Search for the cell housing the specified text and yield its (x, y) center coordinate. 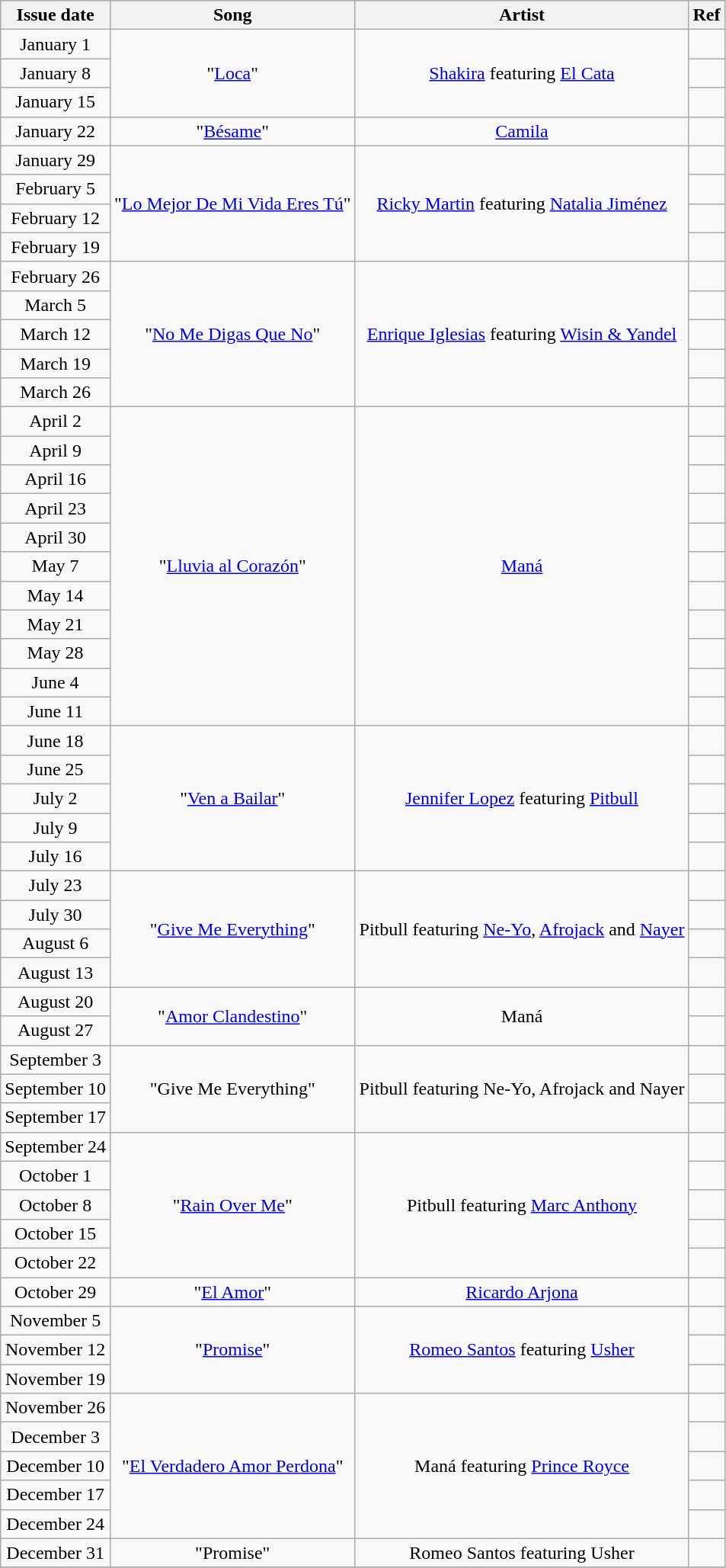
August 13 (56, 973)
"Lo Mejor De Mi Vida Eres Tú" (232, 204)
Ref (707, 15)
February 26 (56, 276)
Song (232, 15)
Issue date (56, 15)
January 22 (56, 131)
Enrique Iglesias featuring Wisin & Yandel (522, 334)
July 2 (56, 798)
October 22 (56, 1262)
June 25 (56, 769)
December 3 (56, 1437)
December 24 (56, 1524)
January 29 (56, 160)
Jennifer Lopez featuring Pitbull (522, 798)
"El Verdadero Amor Perdona" (232, 1466)
December 17 (56, 1495)
June 4 (56, 682)
"Lluvia al Corazón" (232, 567)
Ricky Martin featuring Natalia Jiménez (522, 204)
June 11 (56, 711)
April 23 (56, 508)
December 10 (56, 1466)
November 19 (56, 1379)
July 9 (56, 827)
January 1 (56, 44)
September 17 (56, 1117)
June 18 (56, 740)
"Ven a Bailar" (232, 798)
February 5 (56, 189)
March 26 (56, 393)
Ricardo Arjona (522, 1292)
April 30 (56, 537)
May 7 (56, 566)
October 8 (56, 1204)
August 6 (56, 944)
Artist (522, 15)
Maná featuring Prince Royce (522, 1466)
November 12 (56, 1350)
July 23 (56, 886)
April 2 (56, 422)
March 5 (56, 305)
July 30 (56, 915)
October 15 (56, 1233)
February 19 (56, 247)
March 19 (56, 364)
September 3 (56, 1060)
November 5 (56, 1321)
November 26 (56, 1408)
September 10 (56, 1089)
January 15 (56, 102)
"No Me Digas Que No" (232, 334)
"El Amor" (232, 1292)
December 31 (56, 1553)
"Bésame" (232, 131)
October 1 (56, 1175)
"Amor Clandestino" (232, 1016)
May 21 (56, 624)
February 12 (56, 218)
May 28 (56, 653)
September 24 (56, 1146)
March 12 (56, 334)
January 8 (56, 73)
August 20 (56, 1002)
"Rain Over Me" (232, 1204)
August 27 (56, 1031)
"Loca" (232, 73)
Pitbull featuring Marc Anthony (522, 1204)
October 29 (56, 1292)
July 16 (56, 857)
Camila (522, 131)
Shakira featuring El Cata (522, 73)
April 16 (56, 479)
April 9 (56, 451)
May 14 (56, 595)
